Search for the cell housing the specified text and yield its [X, Y] center coordinate. 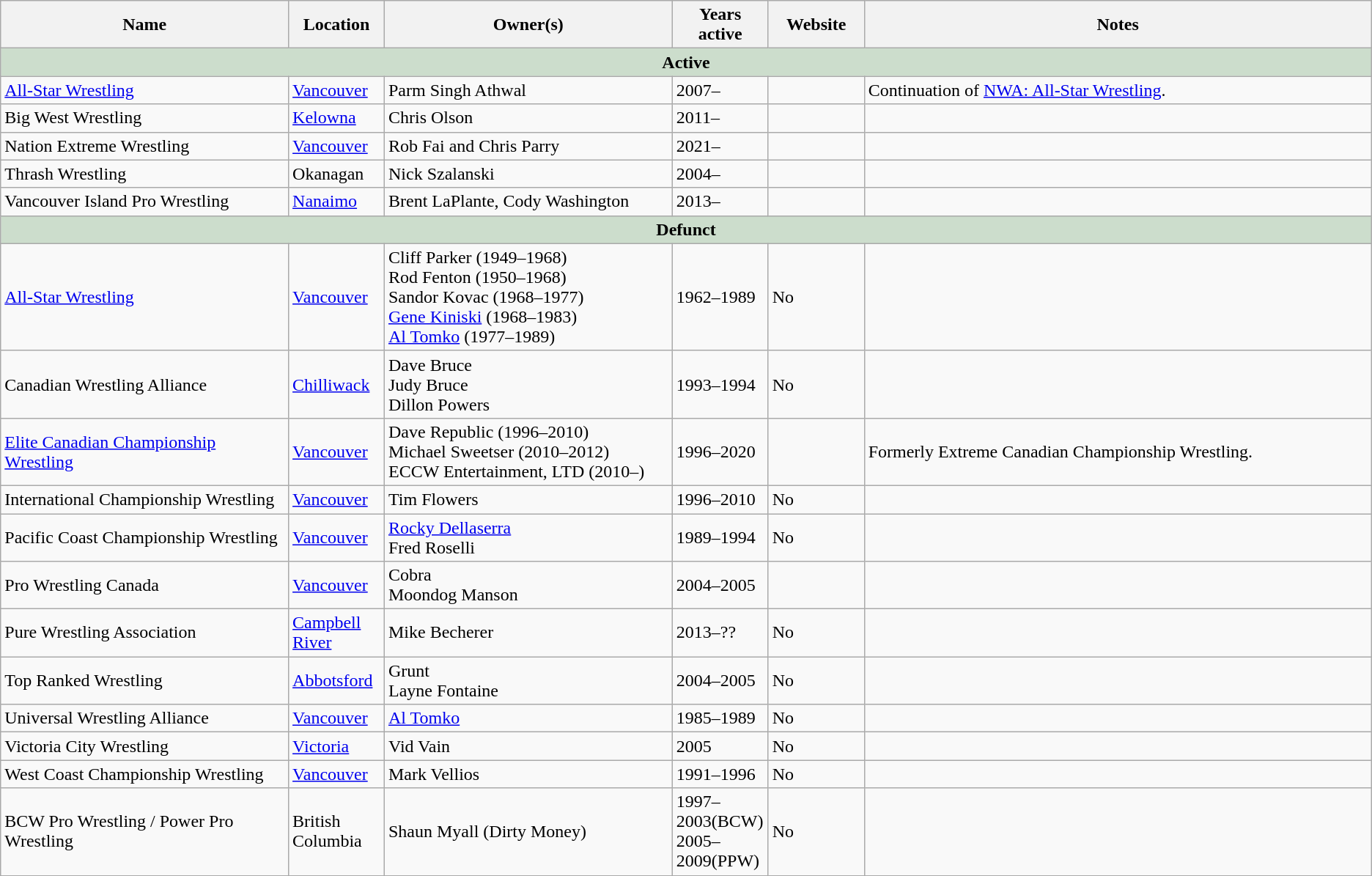
Pacific Coast Championship Wrestling [145, 537]
Victoria [337, 746]
West Coast Championship Wrestling [145, 774]
Brent LaPlante, Cody Washington [528, 202]
Pro Wrestling Canada [145, 585]
International Championship Wrestling [145, 499]
1991–1996 [720, 774]
Top Ranked Wrestling [145, 680]
Cliff Parker (1949–1968)Rod Fenton (1950–1968)Sandor Kovac (1968–1977)Gene Kiniski (1968–1983)Al Tomko (1977–1989) [528, 297]
Website [816, 25]
Dave BruceJudy BruceDillon Powers [528, 384]
2005 [720, 746]
Rob Fai and Chris Parry [528, 146]
Nick Szalanski [528, 174]
2004– [720, 174]
1997–2003(BCW) 2005–2009(PPW) [720, 831]
Chilliwack [337, 384]
2021– [720, 146]
GruntLayne Fontaine [528, 680]
Nanaimo [337, 202]
Vid Vain [528, 746]
CobraMoondog Manson [528, 585]
Continuation of NWA: All-Star Wrestling. [1118, 90]
Formerly Extreme Canadian Championship Wrestling. [1118, 452]
Years active [720, 25]
Owner(s) [528, 25]
Mike Becherer [528, 633]
Vancouver Island Pro Wrestling [145, 202]
2013– [720, 202]
Thrash Wrestling [145, 174]
Active [686, 62]
British Columbia [337, 831]
2011– [720, 118]
Al Tomko [528, 718]
Shaun Myall (Dirty Money) [528, 831]
Campbell River [337, 633]
BCW Pro Wrestling / Power Pro Wrestling [145, 831]
Abbotsford [337, 680]
Okanagan [337, 174]
Name [145, 25]
1962–1989 [720, 297]
Dave Republic (1996–2010)Michael Sweetser (2010–2012)ECCW Entertainment, LTD (2010–) [528, 452]
2013–?? [720, 633]
1989–1994 [720, 537]
Nation Extreme Wrestling [145, 146]
Defunct [686, 229]
Kelowna [337, 118]
Location [337, 25]
Canadian Wrestling Alliance [145, 384]
Elite Canadian Championship Wrestling [145, 452]
1996–2020 [720, 452]
1993–1994 [720, 384]
1985–1989 [720, 718]
2007– [720, 90]
Parm Singh Athwal [528, 90]
Rocky DellaserraFred Roselli [528, 537]
Big West Wrestling [145, 118]
Victoria City Wrestling [145, 746]
Mark Vellios [528, 774]
Notes [1118, 25]
Tim Flowers [528, 499]
Universal Wrestling Alliance [145, 718]
Pure Wrestling Association [145, 633]
Chris Olson [528, 118]
1996–2010 [720, 499]
